Provide the (X, Y) coordinate of the cell's center where the given text is located.  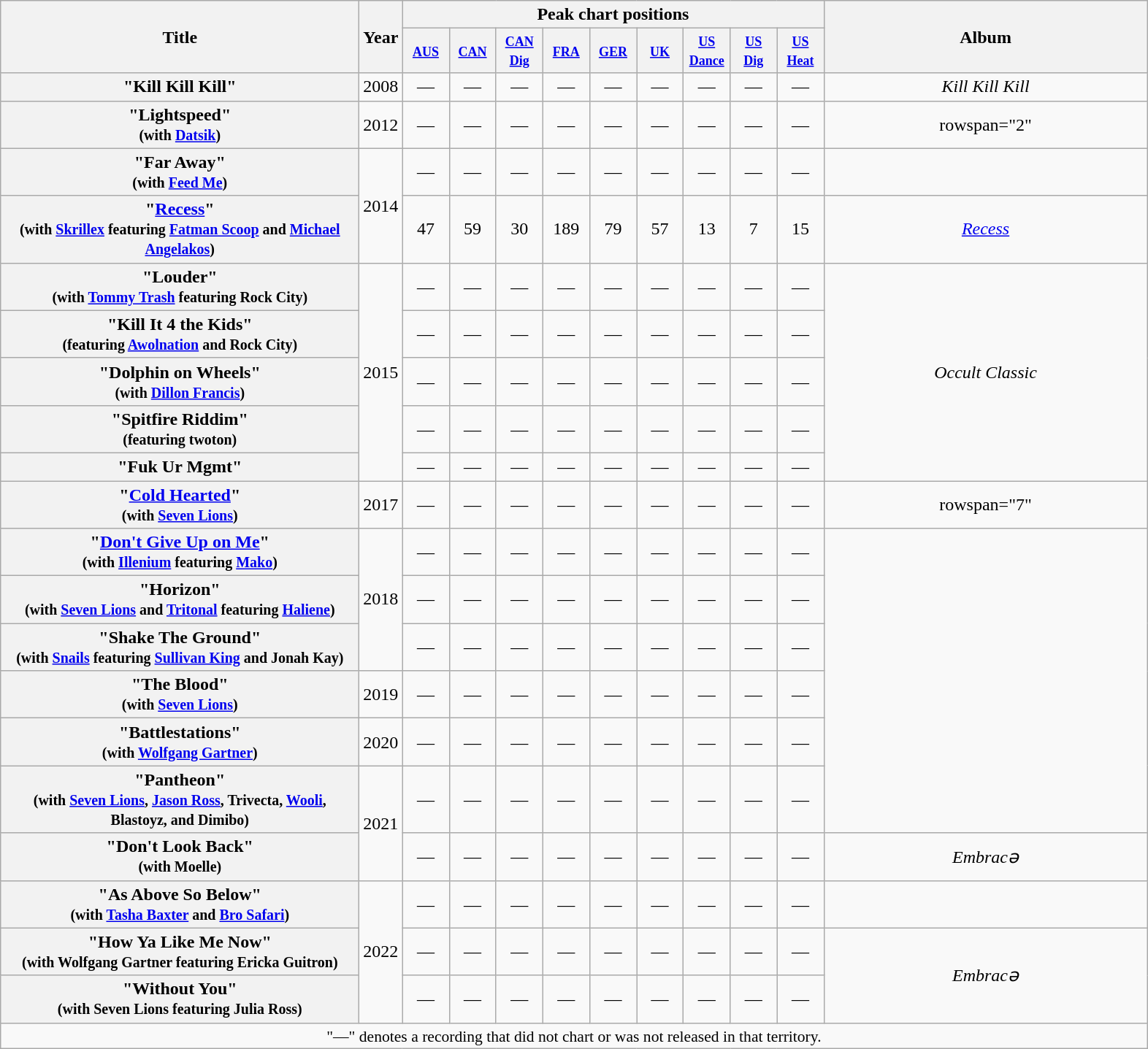
rowspan="7" (986, 504)
189 (566, 229)
Album (986, 36)
2018 (381, 600)
"Kill Kill Kill" (180, 87)
Peak chart positions (613, 15)
13 (707, 229)
"Recess"(with Skrillex featuring Fatman Scoop and Michael Angelakos) (180, 229)
"Without You" (with Seven Lions featuring Julia Ross) (180, 999)
2022 (381, 952)
rowspan="2" (986, 124)
"Dolphin on Wheels"(with Dillon Francis) (180, 381)
GER (613, 51)
USHeat (800, 51)
CANDig (519, 51)
2021 (381, 823)
USDig (754, 51)
59 (472, 229)
"Horizon" (with Seven Lions and Tritonal featuring Haliene) (180, 600)
"Shake The Ground" (with Snails featuring Sullivan King and Jonah Kay) (180, 647)
79 (613, 229)
"Kill It 4 the Kids"(featuring Awolnation and Rock City) (180, 334)
2015 (381, 372)
Kill Kill Kill (986, 87)
"Battlestations" (with Wolfgang Gartner) (180, 742)
2008 (381, 87)
"Louder"(with Tommy Trash featuring Rock City) (180, 286)
"Fuk Ur Mgmt" (180, 466)
2017 (381, 504)
Title (180, 36)
"Far Away"(with Feed Me) (180, 172)
AUS (426, 51)
Year (381, 36)
7 (754, 229)
UK (660, 51)
Recess (986, 229)
"Don't Give Up on Me" (with Illenium featuring Mako) (180, 552)
"—" denotes a recording that did not chart or was not released in that territory. (574, 1036)
"Cold Hearted"(with Seven Lions) (180, 504)
"As Above So Below" (with Tasha Baxter and Bro Safari) (180, 904)
30 (519, 229)
Occult Classic (986, 372)
"Don't Look Back" (with Moelle) (180, 857)
"Spitfire Riddim"(featuring twoton) (180, 429)
"The Blood" (with Seven Lions) (180, 695)
2012 (381, 124)
2014 (381, 206)
2020 (381, 742)
FRA (566, 51)
57 (660, 229)
"Pantheon" (with Seven Lions, Jason Ross, Trivecta, Wooli, Blastoyz, and Dimibo) (180, 799)
CAN (472, 51)
"How Ya Like Me Now" (with Wolfgang Gartner featuring Ericka Guitron) (180, 952)
2019 (381, 695)
47 (426, 229)
USDance (707, 51)
15 (800, 229)
"Lightspeed"(with Datsik) (180, 124)
